Return the (x, y) coordinate for the center point of the cell that contains the specified text.  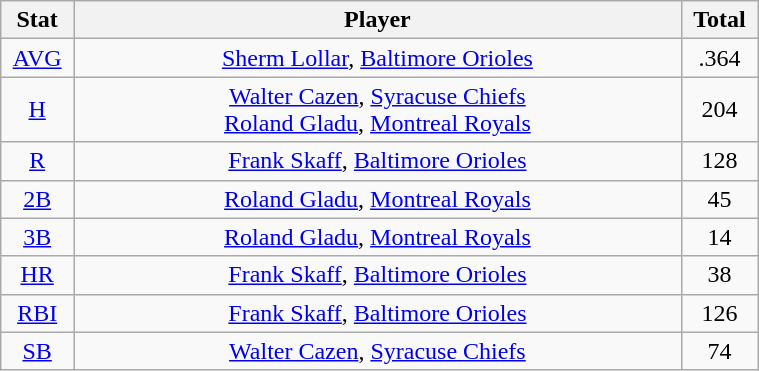
HR (38, 275)
204 (719, 110)
R (38, 161)
Stat (38, 20)
H (38, 110)
3B (38, 237)
14 (719, 237)
Sherm Lollar, Baltimore Orioles (378, 58)
.364 (719, 58)
AVG (38, 58)
Player (378, 20)
126 (719, 313)
74 (719, 351)
Walter Cazen, Syracuse Chiefs (378, 351)
45 (719, 199)
38 (719, 275)
Total (719, 20)
128 (719, 161)
Walter Cazen, Syracuse Chiefs Roland Gladu, Montreal Royals (378, 110)
SB (38, 351)
2B (38, 199)
RBI (38, 313)
